Detect which cell encompasses the target text, then output its [x, y] center coordinate. 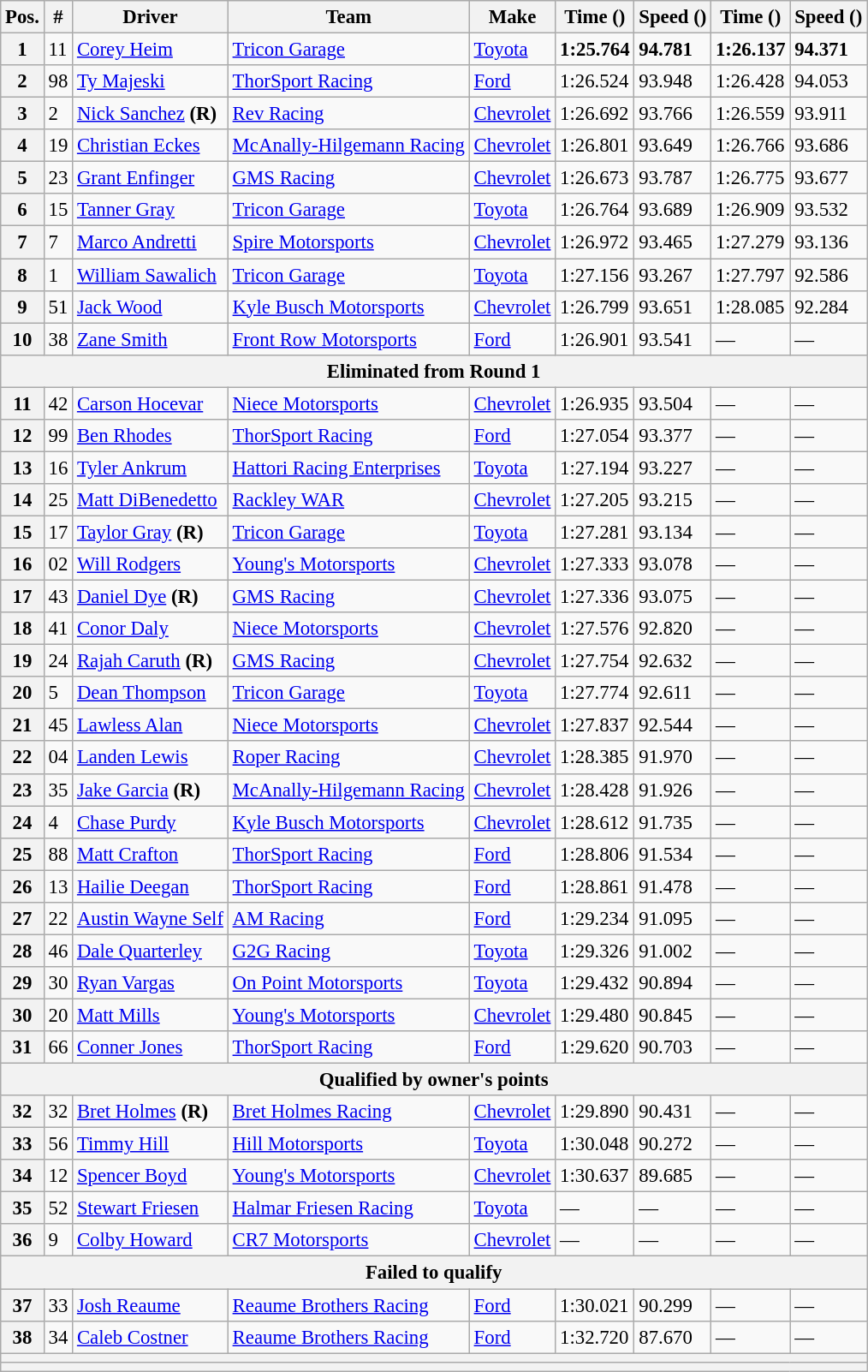
Conor Daly [151, 629]
Rajah Caruth (R) [151, 661]
52 [58, 1208]
1:28.612 [595, 822]
Hattori Racing Enterprises [348, 468]
3 [22, 114]
Tyler Ankrum [151, 468]
93.948 [673, 81]
Team [348, 17]
90.431 [673, 1112]
1:27.205 [595, 500]
CR7 Motorsports [348, 1241]
# [58, 17]
1:27.333 [595, 564]
91.095 [673, 919]
90.299 [673, 1305]
Roper Racing [348, 758]
1:27.156 [595, 275]
1:27.336 [595, 597]
31 [22, 1047]
Pos. [22, 17]
Timmy Hill [151, 1144]
1:27.837 [595, 725]
1:26.935 [595, 403]
91.534 [673, 854]
51 [58, 307]
93.134 [673, 532]
43 [58, 597]
1:26.901 [595, 339]
14 [22, 500]
Jack Wood [151, 307]
1:27.281 [595, 532]
Hailie Deegan [151, 886]
1:26.766 [751, 146]
94.053 [829, 81]
1:26.692 [595, 114]
93.689 [673, 210]
Grant Enfinger [151, 178]
94.371 [829, 50]
92.586 [829, 275]
1:26.909 [751, 210]
92.820 [673, 629]
21 [22, 725]
Josh Reaume [151, 1305]
1:26.801 [595, 146]
Nick Sanchez (R) [151, 114]
1:28.861 [595, 886]
91.735 [673, 822]
1:30.021 [595, 1305]
1:25.764 [595, 50]
93.075 [673, 597]
Ty Majeski [151, 81]
36 [22, 1241]
26 [22, 886]
1:29.432 [595, 983]
Bret Holmes (R) [151, 1112]
04 [58, 758]
93.651 [673, 307]
Carson Hocevar [151, 403]
1:28.806 [595, 854]
18 [22, 629]
1:26.559 [751, 114]
28 [22, 951]
93.911 [829, 114]
Will Rodgers [151, 564]
66 [58, 1047]
Chase Purdy [151, 822]
1:27.576 [595, 629]
Rev Racing [348, 114]
Jake Garcia (R) [151, 790]
Zane Smith [151, 339]
Lawless Alan [151, 725]
92.632 [673, 661]
1:28.385 [595, 758]
1:27.054 [595, 436]
6 [22, 210]
93.136 [829, 242]
90.894 [673, 983]
45 [58, 725]
Dean Thompson [151, 693]
Driver [151, 17]
91.926 [673, 790]
Landen Lewis [151, 758]
Bret Holmes Racing [348, 1112]
Ben Rhodes [151, 436]
1:26.428 [751, 81]
Spencer Boyd [151, 1176]
93.541 [673, 339]
99 [58, 436]
1:26.137 [751, 50]
1:27.754 [595, 661]
G2G Racing [348, 951]
1:29.234 [595, 919]
98 [58, 81]
Daniel Dye (R) [151, 597]
93.686 [829, 146]
1:28.428 [595, 790]
1:26.673 [595, 178]
1:27.774 [595, 693]
Failed to qualify [434, 1273]
93.766 [673, 114]
37 [22, 1305]
93.215 [673, 500]
Christian Eckes [151, 146]
1:26.799 [595, 307]
02 [58, 564]
91.970 [673, 758]
93.078 [673, 564]
1:29.890 [595, 1112]
1:27.279 [751, 242]
Caleb Costner [151, 1337]
Stewart Friesen [151, 1208]
Matt Crafton [151, 854]
46 [58, 951]
91.478 [673, 886]
93.267 [673, 275]
William Sawalich [151, 275]
92.611 [673, 693]
94.781 [673, 50]
Dale Quarterley [151, 951]
93.465 [673, 242]
Corey Heim [151, 50]
On Point Motorsports [348, 983]
93.787 [673, 178]
Make [512, 17]
90.272 [673, 1144]
Austin Wayne Self [151, 919]
41 [58, 629]
1:29.480 [595, 1015]
93.227 [673, 468]
1:29.620 [595, 1047]
1:29.326 [595, 951]
Spire Motorsports [348, 242]
Colby Howard [151, 1241]
1:26.764 [595, 210]
92.544 [673, 725]
1:26.524 [595, 81]
1:28.085 [751, 307]
AM Racing [348, 919]
Marco Andretti [151, 242]
Eliminated from Round 1 [434, 371]
93.377 [673, 436]
Matt Mills [151, 1015]
Hill Motorsports [348, 1144]
8 [22, 275]
Matt DiBenedetto [151, 500]
42 [58, 403]
Halmar Friesen Racing [348, 1208]
56 [58, 1144]
89.685 [673, 1176]
10 [22, 339]
1:27.797 [751, 275]
1:26.775 [751, 178]
Conner Jones [151, 1047]
93.504 [673, 403]
88 [58, 854]
29 [22, 983]
Ryan Vargas [151, 983]
1:27.194 [595, 468]
Tanner Gray [151, 210]
1:30.637 [595, 1176]
90.845 [673, 1015]
93.532 [829, 210]
27 [22, 919]
92.284 [829, 307]
1:30.048 [595, 1144]
Rackley WAR [348, 500]
Front Row Motorsports [348, 339]
93.677 [829, 178]
90.703 [673, 1047]
1:26.972 [595, 242]
1:32.720 [595, 1337]
87.670 [673, 1337]
Taylor Gray (R) [151, 532]
Qualified by owner's points [434, 1080]
93.649 [673, 146]
91.002 [673, 951]
